Capture the cell that displays the provided text and extract its (X, Y) central coordinate. 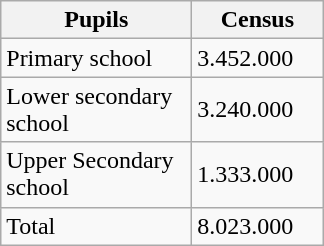
3.240.000 (258, 110)
8.023.000 (258, 226)
1.333.000 (258, 174)
Primary school (96, 58)
3.452.000 (258, 58)
Lower secondary school (96, 110)
Upper Secondary school (96, 174)
Census (258, 20)
Pupils (96, 20)
Total (96, 226)
